Determine the [x, y] coordinate at the center of the cell enclosing the given text.  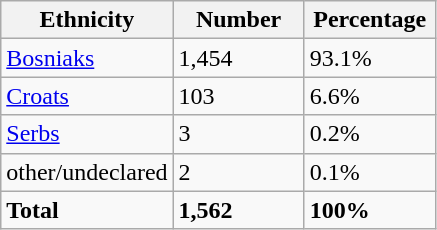
100% [370, 210]
Ethnicity [87, 20]
Bosniaks [87, 58]
6.6% [370, 96]
other/undeclared [87, 172]
0.2% [370, 134]
Serbs [87, 134]
0.1% [370, 172]
2 [238, 172]
1,562 [238, 210]
3 [238, 134]
93.1% [370, 58]
103 [238, 96]
1,454 [238, 58]
Percentage [370, 20]
Total [87, 210]
Croats [87, 96]
Number [238, 20]
